For the text-containing cell, return its midpoint in (x, y) coordinate format. 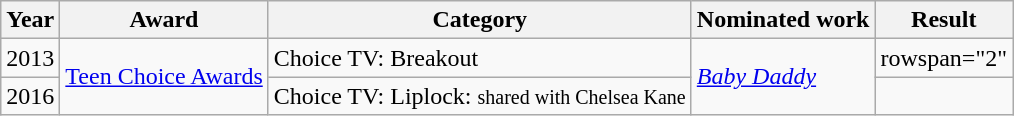
Result (944, 20)
Award (164, 20)
Baby Daddy (783, 77)
2013 (30, 58)
Choice TV: Breakout (480, 58)
Year (30, 20)
2016 (30, 96)
Nominated work (783, 20)
Choice TV: Liplock: shared with Chelsea Kane (480, 96)
rowspan="2" (944, 58)
Teen Choice Awards (164, 77)
Category (480, 20)
